Detect which cell encompasses the target text, then output its (x, y) center coordinate. 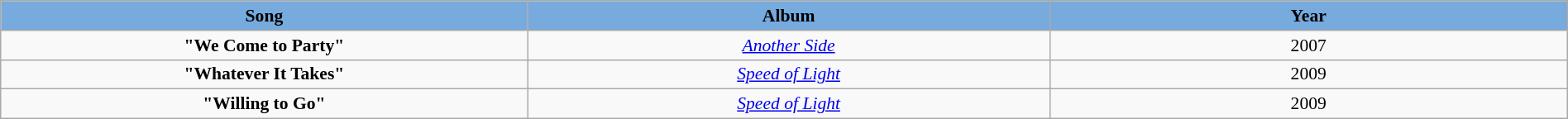
Year (1308, 16)
Song (265, 16)
"Whatever It Takes" (265, 74)
Another Side (789, 45)
"Willing to Go" (265, 104)
2007 (1308, 45)
Album (789, 16)
"We Come to Party" (265, 45)
